Detect which cell encompasses the target text, then output its (X, Y) center coordinate. 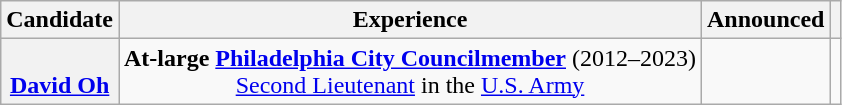
Candidate (60, 20)
At-large Philadelphia City Councilmember (2012–2023)Second Lieutenant in the U.S. Army (410, 72)
Experience (410, 20)
Announced (766, 20)
David Oh (60, 72)
